Identify which cell holds the provided text, then report its (x, y) central coordinate. 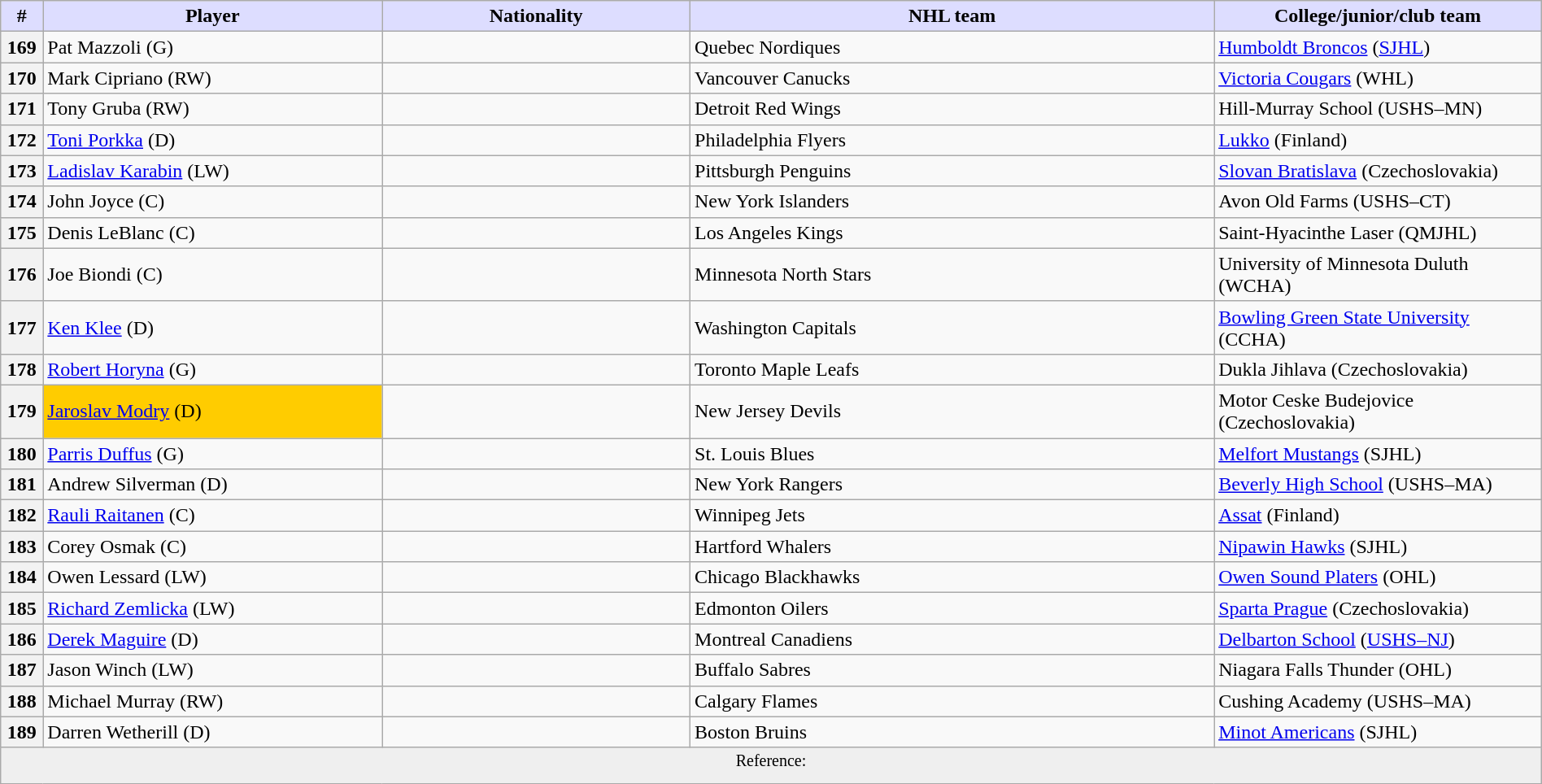
Los Angeles Kings (952, 233)
Corey Osmak (C) (213, 547)
182 (22, 516)
Niagara Falls Thunder (OHL) (1378, 670)
Joe Biondi (C) (213, 275)
Slovan Bratislava (Czechoslovakia) (1378, 171)
175 (22, 233)
Washington Capitals (952, 327)
177 (22, 327)
185 (22, 608)
Nipawin Hawks (SJHL) (1378, 547)
Reference: (771, 766)
186 (22, 639)
Saint-Hyacinthe Laser (QMJHL) (1378, 233)
Hartford Whalers (952, 547)
Jason Winch (LW) (213, 670)
Vancouver Canucks (952, 78)
Lukko (Finland) (1378, 140)
188 (22, 701)
169 (22, 47)
Minot Americans (SJHL) (1378, 732)
Boston Bruins (952, 732)
183 (22, 547)
Winnipeg Jets (952, 516)
Darren Wetherill (D) (213, 732)
Victoria Cougars (WHL) (1378, 78)
Toni Porkka (D) (213, 140)
187 (22, 670)
Humboldt Broncos (SJHL) (1378, 47)
Edmonton Oilers (952, 608)
Minnesota North Stars (952, 275)
Owen Lessard (LW) (213, 577)
University of Minnesota Duluth (WCHA) (1378, 275)
Calgary Flames (952, 701)
Andrew Silverman (D) (213, 485)
180 (22, 453)
Jaroslav Modry (D) (213, 412)
Tony Gruba (RW) (213, 109)
Robert Horyna (G) (213, 369)
Philadelphia Flyers (952, 140)
Toronto Maple Leafs (952, 369)
Ladislav Karabin (LW) (213, 171)
178 (22, 369)
174 (22, 202)
Parris Duffus (G) (213, 453)
Owen Sound Platers (OHL) (1378, 577)
179 (22, 412)
Chicago Blackhawks (952, 577)
Player (213, 16)
181 (22, 485)
171 (22, 109)
New York Islanders (952, 202)
Denis LeBlanc (C) (213, 233)
Beverly High School (USHS–MA) (1378, 485)
184 (22, 577)
170 (22, 78)
Delbarton School (USHS–NJ) (1378, 639)
Hill-Murray School (USHS–MN) (1378, 109)
Buffalo Sabres (952, 670)
189 (22, 732)
Melfort Mustangs (SJHL) (1378, 453)
Motor Ceske Budejovice (Czechoslovakia) (1378, 412)
Derek Maguire (D) (213, 639)
Sparta Prague (Czechoslovakia) (1378, 608)
172 (22, 140)
John Joyce (C) (213, 202)
Detroit Red Wings (952, 109)
Cushing Academy (USHS–MA) (1378, 701)
# (22, 16)
Nationality (537, 16)
Dukla Jihlava (Czechoslovakia) (1378, 369)
Richard Zemlicka (LW) (213, 608)
Quebec Nordiques (952, 47)
173 (22, 171)
Assat (Finland) (1378, 516)
College/junior/club team (1378, 16)
176 (22, 275)
Ken Klee (D) (213, 327)
Rauli Raitanen (C) (213, 516)
Pittsburgh Penguins (952, 171)
St. Louis Blues (952, 453)
New York Rangers (952, 485)
Montreal Canadiens (952, 639)
Michael Murray (RW) (213, 701)
Mark Cipriano (RW) (213, 78)
NHL team (952, 16)
Pat Mazzoli (G) (213, 47)
New Jersey Devils (952, 412)
Bowling Green State University (CCHA) (1378, 327)
Avon Old Farms (USHS–CT) (1378, 202)
